Locate the cell with the specified text and output its (x, y) center coordinate. 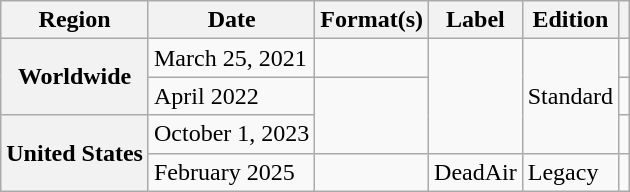
Standard (570, 96)
March 25, 2021 (231, 58)
Edition (570, 20)
Region (75, 20)
Worldwide (75, 77)
October 1, 2023 (231, 134)
Format(s) (372, 20)
United States (75, 153)
February 2025 (231, 172)
April 2022 (231, 96)
Label (476, 20)
DeadAir (476, 172)
Date (231, 20)
Legacy (570, 172)
